Return the (X, Y) coordinate for the center point of the cell that contains the specified text.  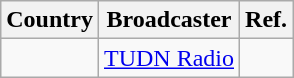
Ref. (266, 20)
Broadcaster (168, 20)
TUDN Radio (168, 58)
Country (50, 20)
